Determine the (x, y) coordinate at the center of the cell enclosing the given text.  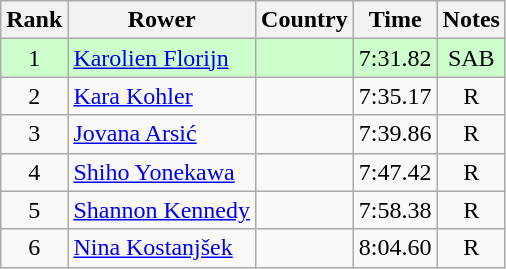
7:58.38 (395, 210)
Country (305, 20)
Shiho Yonekawa (162, 172)
8:04.60 (395, 248)
Time (395, 20)
7:47.42 (395, 172)
Karolien Florijn (162, 58)
Rower (162, 20)
SAB (471, 58)
Jovana Arsić (162, 134)
7:35.17 (395, 96)
6 (34, 248)
7:31.82 (395, 58)
Kara Kohler (162, 96)
1 (34, 58)
Notes (471, 20)
5 (34, 210)
4 (34, 172)
2 (34, 96)
7:39.86 (395, 134)
Nina Kostanjšek (162, 248)
3 (34, 134)
Rank (34, 20)
Shannon Kennedy (162, 210)
